Capture the cell that displays the provided text and extract its [X, Y] central coordinate. 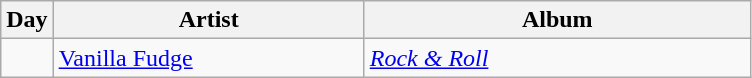
Album [557, 20]
Artist [208, 20]
Day [27, 20]
Rock & Roll [557, 58]
Vanilla Fudge [208, 58]
